Scan for the cell matching the given text and deliver its [x, y] coordinate at center. 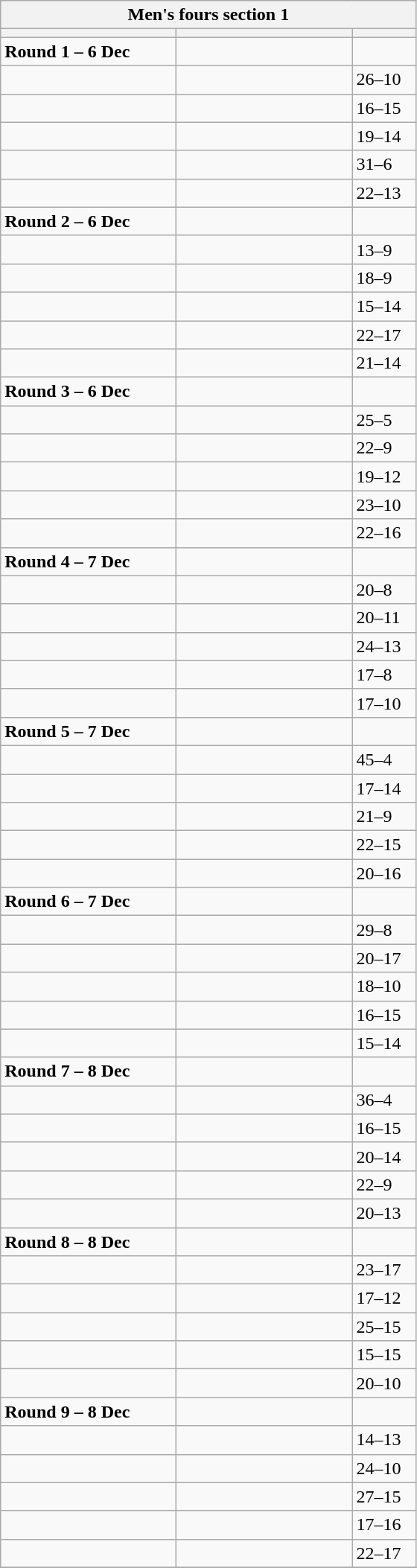
24–13 [384, 646]
20–14 [384, 1156]
20–11 [384, 618]
Men's fours section 1 [208, 15]
Round 3 – 6 Dec [89, 392]
14–13 [384, 1440]
Round 8 – 8 Dec [89, 1241]
Round 7 – 8 Dec [89, 1071]
20–10 [384, 1383]
Round 9 – 8 Dec [89, 1412]
22–13 [384, 193]
29–8 [384, 930]
19–12 [384, 477]
23–17 [384, 1270]
Round 4 – 7 Dec [89, 561]
Round 2 – 6 Dec [89, 221]
31–6 [384, 165]
17–12 [384, 1298]
13–9 [384, 249]
25–15 [384, 1327]
27–15 [384, 1497]
17–16 [384, 1525]
18–10 [384, 987]
21–9 [384, 817]
20–8 [384, 590]
45–4 [384, 759]
Round 6 – 7 Dec [89, 902]
15–15 [384, 1355]
22–15 [384, 845]
23–10 [384, 505]
Round 5 – 7 Dec [89, 731]
19–14 [384, 136]
18–9 [384, 278]
17–10 [384, 703]
20–17 [384, 958]
24–10 [384, 1468]
26–10 [384, 80]
22–16 [384, 533]
20–16 [384, 873]
17–14 [384, 788]
17–8 [384, 675]
20–13 [384, 1213]
25–5 [384, 420]
21–14 [384, 363]
Round 1 – 6 Dec [89, 51]
36–4 [384, 1100]
